Return (X, Y) of the center of cell containing provided text 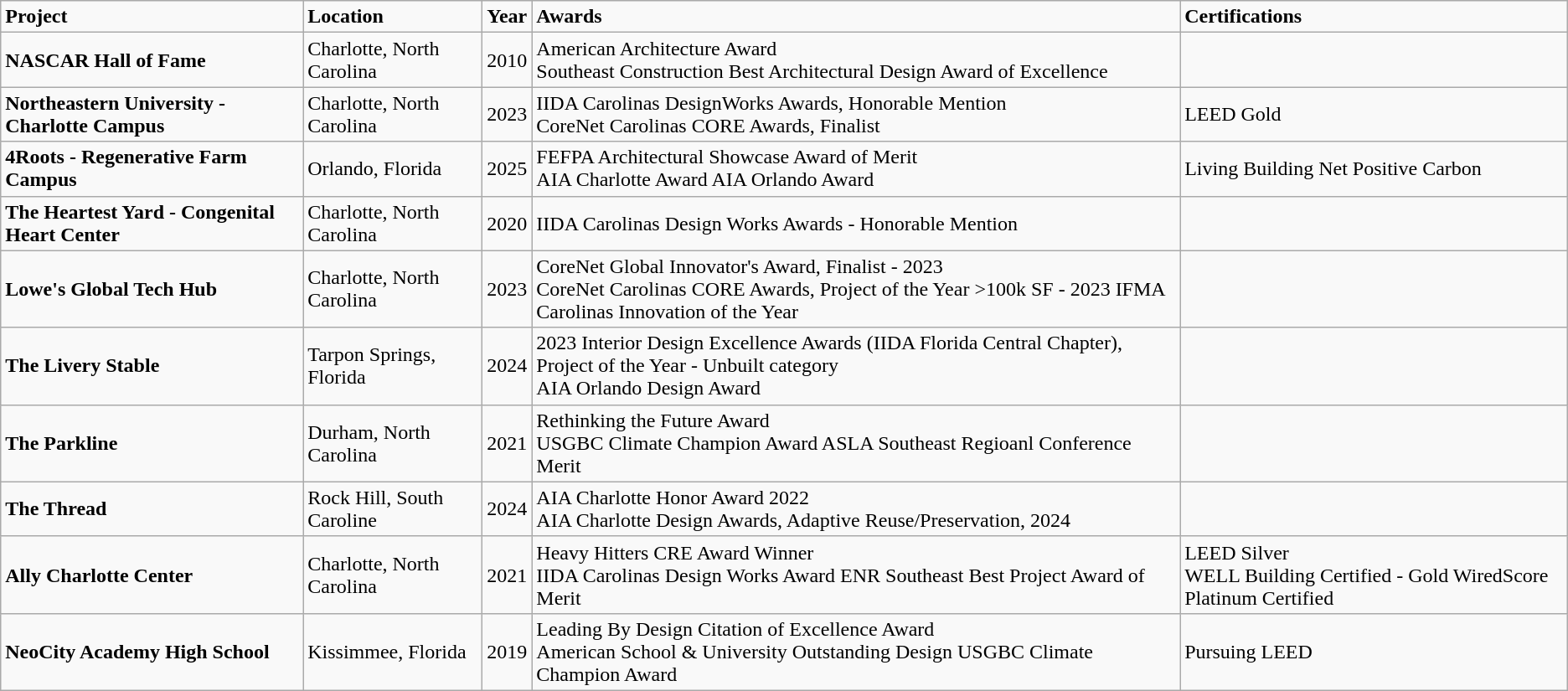
Year (508, 17)
Awards (856, 17)
Tarpon Springs, Florida (393, 366)
FEFPA Architectural Showcase Award of MeritAIA Charlotte Award AIA Orlando Award (856, 169)
The Parkline (152, 443)
Rock Hill, South Caroline (393, 509)
Certifications (1374, 17)
The Livery Stable (152, 366)
4Roots - Regenerative Farm Campus (152, 169)
2025 (508, 169)
2020 (508, 223)
IIDA Carolinas Design Works Awards - Honorable Mention (856, 223)
Durham, North Carolina (393, 443)
Ally Charlotte Center (152, 575)
2010 (508, 60)
AIA Charlotte Honor Award 2022AIA Charlotte Design Awards, Adaptive Reuse/Preservation, 2024 (856, 509)
Pursuing LEED (1374, 652)
NASCAR Hall of Fame (152, 60)
Rethinking the Future AwardUSGBC Climate Champion Award ASLA Southeast Regioanl Conference Merit (856, 443)
Orlando, Florida (393, 169)
2019 (508, 652)
IIDA Carolinas DesignWorks Awards, Honorable MentionCoreNet Carolinas CORE Awards, Finalist (856, 114)
Location (393, 17)
2023 Interior Design Excellence Awards (IIDA Florida Central Chapter), Project of the Year - Unbuilt categoryAIA Orlando Design Award (856, 366)
LEED Gold (1374, 114)
LEED SilverWELL Building Certified - Gold WiredScore Platinum Certified (1374, 575)
Living Building Net Positive Carbon (1374, 169)
Heavy Hitters CRE Award WinnerIIDA Carolinas Design Works Award ENR Southeast Best Project Award of Merit (856, 575)
Leading By Design Citation of Excellence AwardAmerican School & University Outstanding Design USGBC Climate Champion Award (856, 652)
The Thread (152, 509)
American Architecture AwardSoutheast Construction Best Architectural Design Award of Excellence (856, 60)
Lowe's Global Tech Hub (152, 289)
Kissimmee, Florida (393, 652)
Northeastern University - Charlotte Campus (152, 114)
The Heartest Yard - Congenital Heart Center (152, 223)
Project (152, 17)
NeoCity Academy High School (152, 652)
